Determine the (X, Y) coordinate at the center of the cell enclosing the given text.  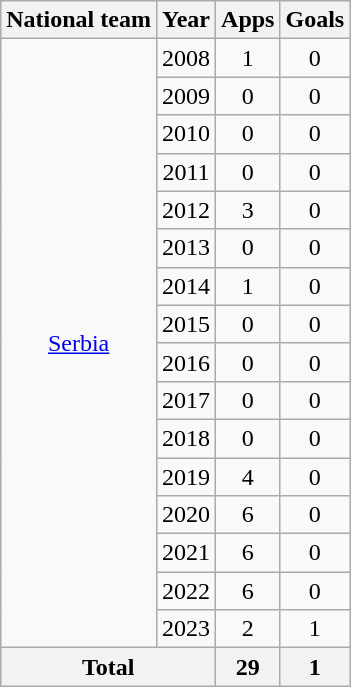
2022 (186, 591)
Total (108, 667)
2010 (186, 134)
2015 (186, 324)
3 (248, 210)
Apps (248, 20)
2011 (186, 172)
2014 (186, 286)
Year (186, 20)
2013 (186, 248)
2017 (186, 400)
Goals (315, 20)
2008 (186, 58)
2019 (186, 477)
4 (248, 477)
2009 (186, 96)
2020 (186, 515)
Serbia (79, 344)
29 (248, 667)
National team (79, 20)
2021 (186, 553)
2 (248, 629)
2018 (186, 438)
2023 (186, 629)
2016 (186, 362)
2012 (186, 210)
